Find where the given text appears and provide that cell's center as (x, y) coordinate. 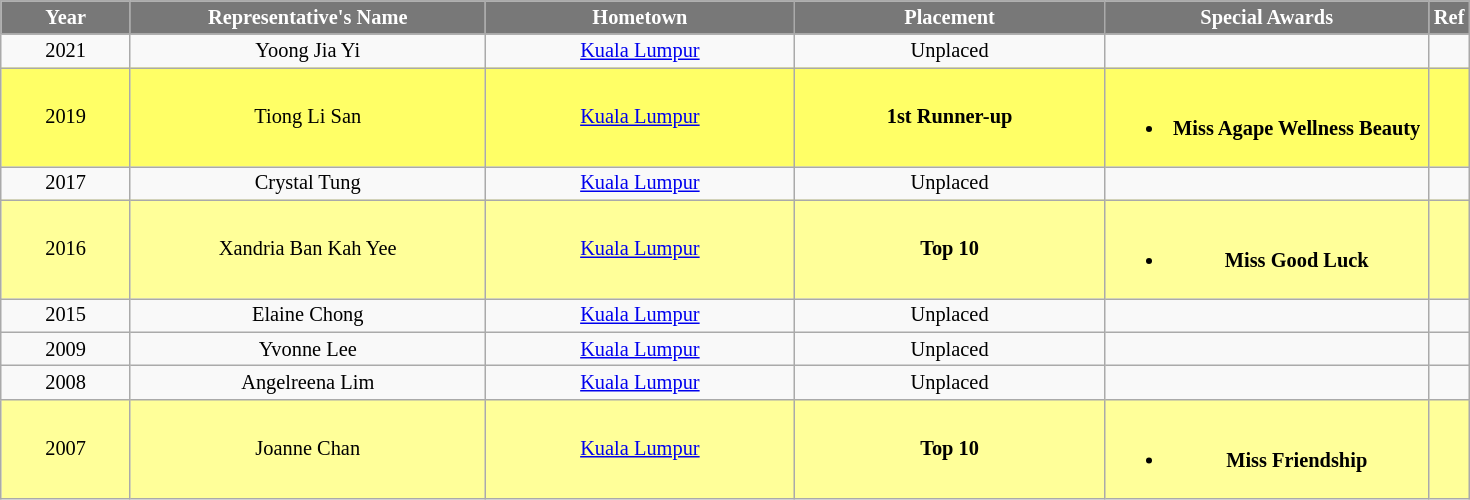
Miss Good Luck (1266, 249)
Yoong Jia Yi (308, 51)
Ref (1449, 17)
Placement (950, 17)
Year (66, 17)
2008 (66, 383)
1st Runner-up (950, 117)
Xandria Ban Kah Yee (308, 249)
Hometown (640, 17)
2021 (66, 51)
2007 (66, 448)
2009 (66, 349)
2019 (66, 117)
Tiong Li San (308, 117)
Miss Agape Wellness Beauty (1266, 117)
2017 (66, 183)
Joanne Chan (308, 448)
Representative's Name (308, 17)
Elaine Chong (308, 315)
Crystal Tung (308, 183)
Special Awards (1266, 17)
Miss Friendship (1266, 448)
2016 (66, 249)
2015 (66, 315)
Yvonne Lee (308, 349)
Angelreena Lim (308, 383)
